Extract the [X, Y] coordinate from the center of the cell holding the provided text.  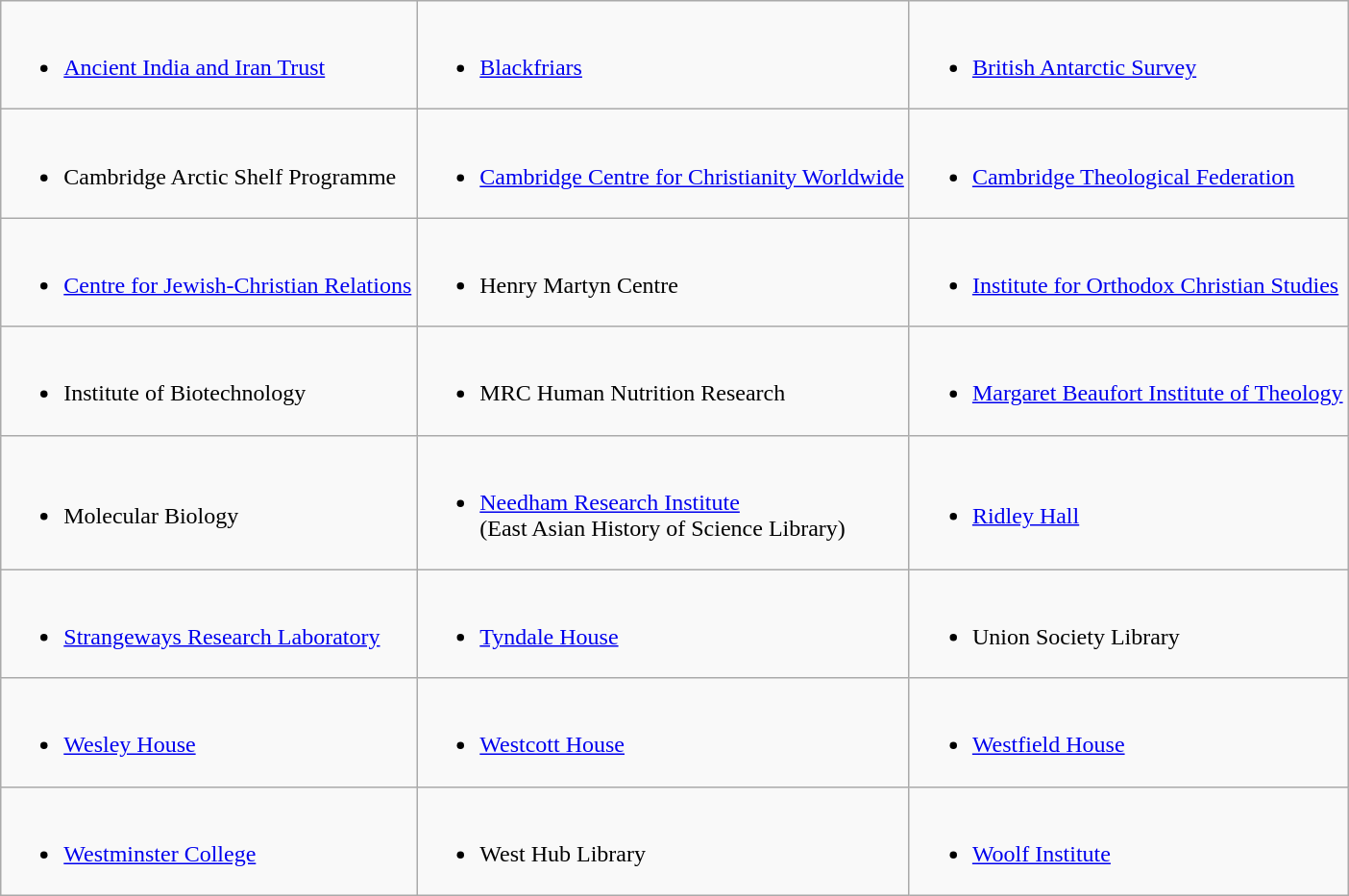
Union Society Library [1128, 624]
Institute of Biotechnology [209, 380]
Woolf Institute [1128, 841]
West Hub Library [663, 841]
Blackfriars [663, 56]
Needham Research Institute(East Asian History of Science Library) [663, 502]
Westminster College [209, 841]
Cambridge Centre for Christianity Worldwide [663, 163]
MRC Human Nutrition Research [663, 380]
Tyndale House [663, 624]
Westfield House [1128, 732]
Westcott House [663, 732]
Strangeways Research Laboratory [209, 624]
Cambridge Arctic Shelf Programme [209, 163]
Molecular Biology [209, 502]
Henry Martyn Centre [663, 273]
Ancient India and Iran Trust [209, 56]
Margaret Beaufort Institute of Theology [1128, 380]
Institute for Orthodox Christian Studies [1128, 273]
Ridley Hall [1128, 502]
Wesley House [209, 732]
British Antarctic Survey [1128, 56]
Cambridge Theological Federation [1128, 163]
Centre for Jewish-Christian Relations [209, 273]
